Locate the cell with the specified text and output its [X, Y] center coordinate. 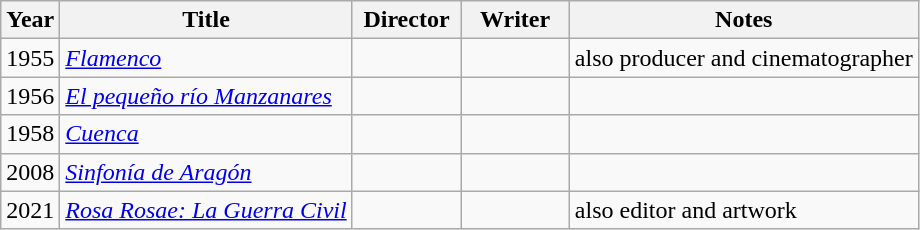
Title [206, 20]
El pequeño río Manzanares [206, 96]
Rosa Rosae: La Guerra Civil [206, 210]
Sinfonía de Aragón [206, 172]
Year [30, 20]
Director [406, 20]
also producer and cinematographer [744, 58]
Flamenco [206, 58]
Notes [744, 20]
Writer [516, 20]
also editor and artwork [744, 210]
2008 [30, 172]
2021 [30, 210]
1955 [30, 58]
Cuenca [206, 134]
1958 [30, 134]
1956 [30, 96]
